For the text-containing cell, return its midpoint in (x, y) coordinate format. 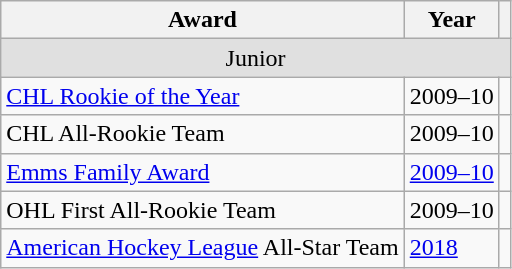
CHL Rookie of the Year (202, 96)
CHL All-Rookie Team (202, 134)
OHL First All-Rookie Team (202, 210)
Junior (256, 58)
2018 (452, 248)
Award (202, 20)
Year (452, 20)
Emms Family Award (202, 172)
American Hockey League All-Star Team (202, 248)
